Identify which cell holds the provided text, then report its (X, Y) central coordinate. 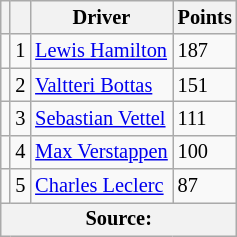
2 (20, 85)
5 (20, 186)
100 (205, 152)
Valtteri Bottas (101, 85)
111 (205, 118)
3 (20, 118)
1 (20, 51)
4 (20, 152)
187 (205, 51)
87 (205, 186)
Source: (119, 219)
Driver (101, 17)
Sebastian Vettel (101, 118)
Charles Leclerc (101, 186)
151 (205, 85)
Points (205, 17)
Max Verstappen (101, 152)
Lewis Hamilton (101, 51)
